Provide the [X, Y] coordinate of the cell's center where the given text is located.  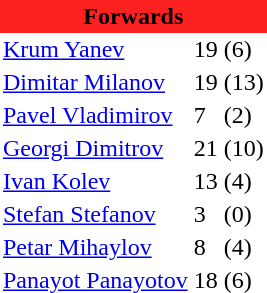
8 [206, 248]
(6) [244, 50]
(13) [244, 82]
3 [206, 214]
Stefan Stefanov [96, 214]
13 [206, 182]
Georgi Dimitrov [96, 148]
(0) [244, 214]
(2) [244, 116]
Pavel Vladimirov [96, 116]
Krum Yanev [96, 50]
7 [206, 116]
Petar Mihaylov [96, 248]
(10) [244, 148]
Ivan Kolev [96, 182]
21 [206, 148]
Forwards [134, 16]
Dimitar Milanov [96, 82]
